Search for the cell housing the specified text and yield its (X, Y) center coordinate. 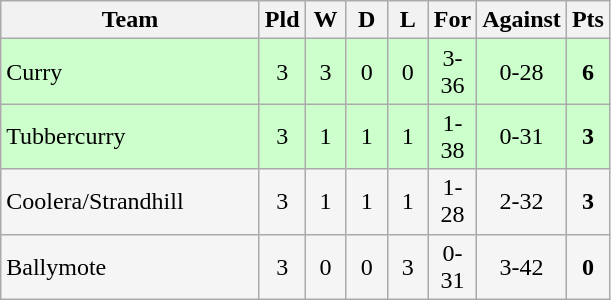
For (452, 20)
1-38 (452, 136)
3-36 (452, 72)
1-28 (452, 202)
L (408, 20)
3-42 (522, 266)
Against (522, 20)
Pts (588, 20)
Coolera/Strandhill (130, 202)
Pld (282, 20)
W (326, 20)
0-28 (522, 72)
Curry (130, 72)
Tubbercurry (130, 136)
2-32 (522, 202)
Ballymote (130, 266)
D (366, 20)
Team (130, 20)
6 (588, 72)
